Return (x, y) of the center of cell containing provided text 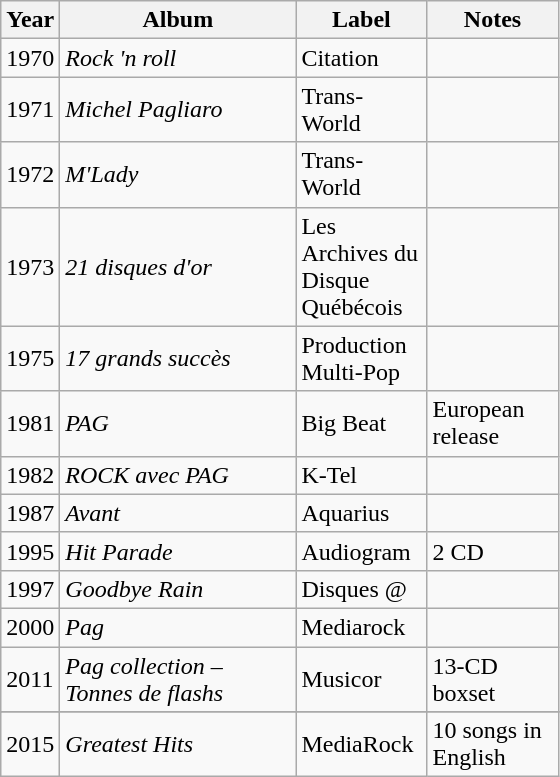
Audiogram (362, 551)
1970 (30, 58)
Goodbye Rain (178, 589)
Michel Pagliaro (178, 110)
Mediarock (362, 627)
Aquarius (362, 513)
Disques @ (362, 589)
European release (492, 424)
Notes (492, 20)
1971 (30, 110)
Label (362, 20)
Year (30, 20)
21 disques d'or (178, 266)
Rock 'n roll (178, 58)
1995 (30, 551)
MediaRock (362, 744)
Hit Parade (178, 551)
Greatest Hits (178, 744)
Les Archives du Disque Québécois (362, 266)
1987 (30, 513)
Pag collection – Tonnes de flashs (178, 678)
Musicor (362, 678)
1981 (30, 424)
K-Tel (362, 475)
Big Beat (362, 424)
1982 (30, 475)
PAG (178, 424)
1973 (30, 266)
1972 (30, 174)
2 CD (492, 551)
2011 (30, 678)
2015 (30, 744)
Citation (362, 58)
2000 (30, 627)
Avant (178, 513)
1975 (30, 358)
1997 (30, 589)
M'Lady (178, 174)
Pag (178, 627)
ROCK avec PAG (178, 475)
Album (178, 20)
17 grands succès (178, 358)
10 songs in English (492, 744)
Production Multi-Pop (362, 358)
13-CD boxset (492, 678)
